Extract the (x, y) coordinate from the center of the cell holding the provided text.  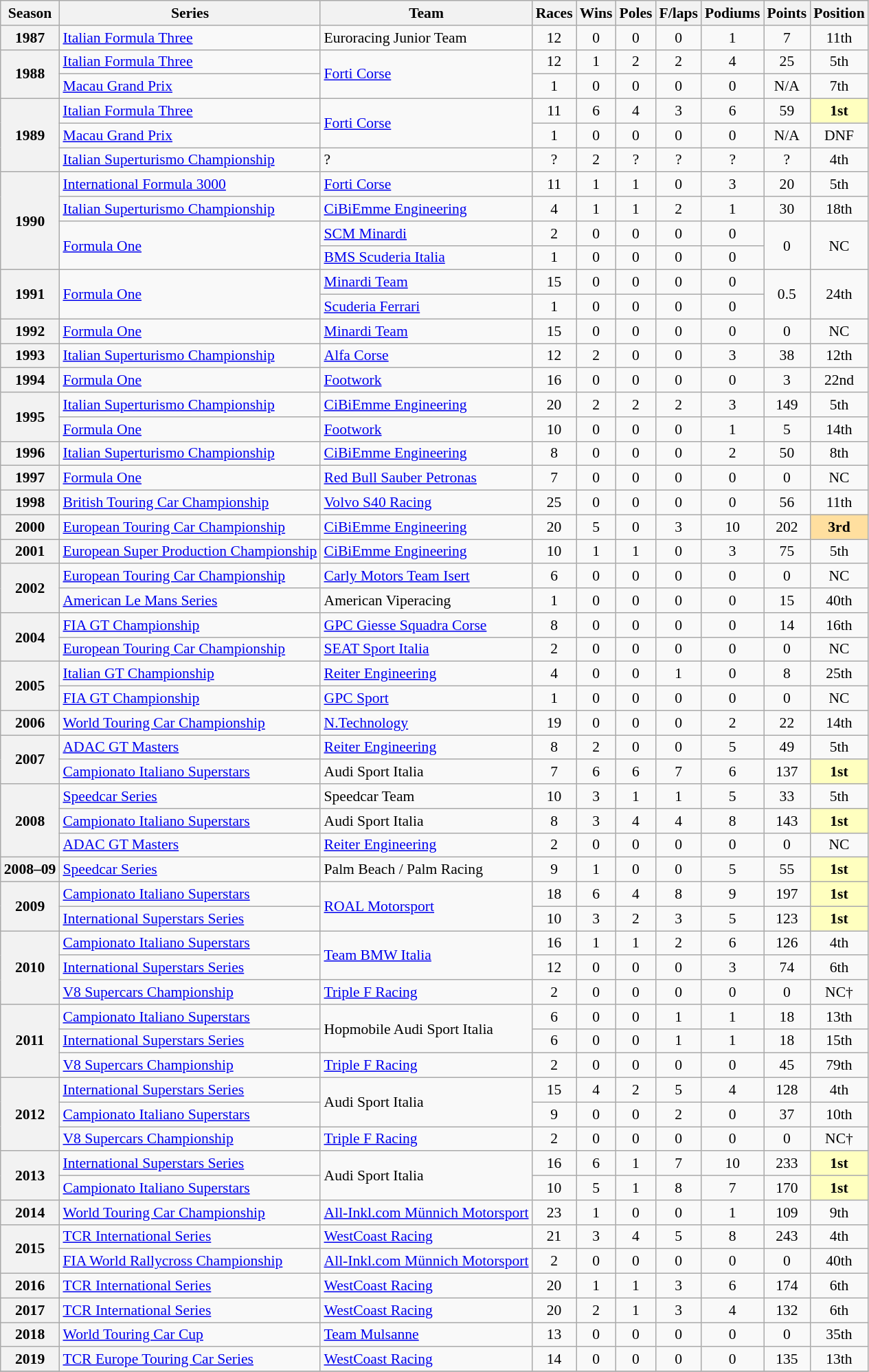
10th (839, 1114)
74 (787, 968)
Poles (635, 13)
Wins (596, 13)
1995 (30, 416)
38 (787, 356)
Podiums (732, 13)
23 (554, 1213)
1991 (30, 294)
2013 (30, 1176)
30 (787, 209)
243 (787, 1237)
ROAL Motorsport (426, 907)
25th (839, 674)
2004 (30, 638)
18th (839, 209)
Team Mulsanne (426, 1335)
American Le Mans Series (190, 600)
21 (554, 1237)
N.Technology (426, 723)
22 (787, 723)
Scuderia Ferrari (426, 307)
1988 (30, 74)
1997 (30, 478)
1990 (30, 221)
FIA World Rallycross Championship (190, 1261)
World Touring Car Cup (190, 1335)
2018 (30, 1335)
1994 (30, 381)
Speedcar Team (426, 796)
2002 (30, 588)
2014 (30, 1213)
GPC Giesse Squadra Corse (426, 625)
56 (787, 503)
123 (787, 919)
22nd (839, 381)
European Super Production Championship (190, 552)
79th (839, 1066)
1996 (30, 453)
202 (787, 527)
DNF (839, 135)
2015 (30, 1249)
55 (787, 870)
75 (787, 552)
8th (839, 453)
2008–09 (30, 870)
Carly Motors Team Isert (426, 576)
BMS Scuderia Italia (426, 258)
British Touring Car Championship (190, 503)
0.5 (787, 294)
19 (554, 723)
49 (787, 747)
2011 (30, 1042)
24th (839, 294)
2001 (30, 552)
174 (787, 1286)
American Viperacing (426, 600)
37 (787, 1114)
137 (787, 772)
2005 (30, 686)
Italian GT Championship (190, 674)
Season (30, 13)
33 (787, 796)
12th (839, 356)
128 (787, 1090)
2007 (30, 760)
2012 (30, 1114)
GPC Sport (426, 699)
132 (787, 1310)
9th (839, 1213)
SCM Minardi (426, 234)
Palm Beach / Palm Racing (426, 870)
135 (787, 1360)
59 (787, 111)
35th (839, 1335)
Races (554, 13)
Team (426, 13)
Series (190, 13)
1992 (30, 331)
109 (787, 1213)
2017 (30, 1310)
7th (839, 87)
1998 (30, 503)
143 (787, 821)
13 (554, 1335)
2008 (30, 820)
Alfa Corse (426, 356)
1993 (30, 356)
2010 (30, 967)
197 (787, 895)
SEAT Sport Italia (426, 649)
170 (787, 1188)
International Formula 3000 (190, 185)
2016 (30, 1286)
Hopmobile Audi Sport Italia (426, 1029)
2019 (30, 1360)
Team BMW Italia (426, 955)
TCR Europe Touring Car Series (190, 1360)
233 (787, 1164)
126 (787, 943)
45 (787, 1066)
149 (787, 405)
Red Bull Sauber Petronas (426, 478)
Points (787, 13)
Volvo S40 Racing (426, 503)
1989 (30, 136)
Position (839, 13)
2009 (30, 907)
Euroracing Junior Team (426, 38)
1987 (30, 38)
2000 (30, 527)
15th (839, 1041)
2006 (30, 723)
3rd (839, 527)
50 (787, 453)
16th (839, 625)
F/laps (679, 13)
